Provide the [x, y] coordinate of the cell's center where the given text is located.  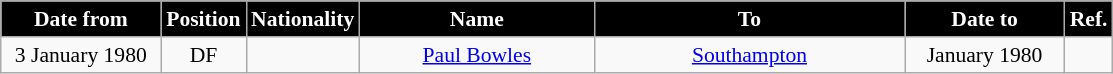
Paul Bowles [476, 55]
To [749, 19]
Name [476, 19]
Position [204, 19]
Southampton [749, 55]
Date to [985, 19]
January 1980 [985, 55]
Nationality [302, 19]
3 January 1980 [81, 55]
DF [204, 55]
Date from [81, 19]
Ref. [1089, 19]
